Capture the cell that displays the provided text and extract its [x, y] central coordinate. 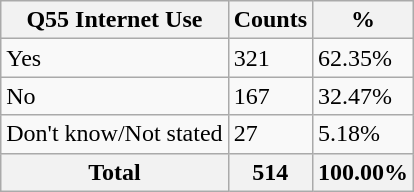
514 [270, 172]
Total [114, 172]
% [364, 20]
32.47% [364, 96]
Counts [270, 20]
Yes [114, 58]
No [114, 96]
100.00% [364, 172]
Don't know/Not stated [114, 134]
321 [270, 58]
5.18% [364, 134]
Q55 Internet Use [114, 20]
167 [270, 96]
27 [270, 134]
62.35% [364, 58]
